Locate the cell with the specified text and output its [X, Y] center coordinate. 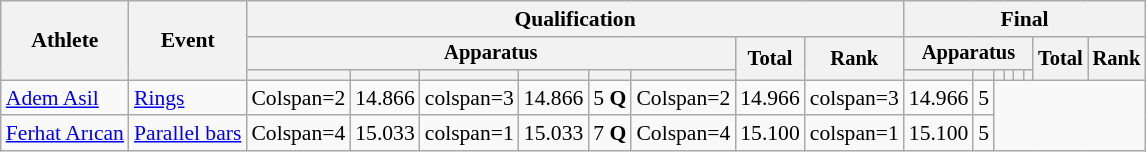
Adem Asil [65, 98]
Qualification [574, 19]
Final [1024, 19]
Parallel bars [188, 134]
Ferhat Arıcan [65, 134]
7 Q [610, 134]
Rings [188, 98]
5 Q [610, 98]
Event [188, 40]
Athlete [65, 40]
